Pinpoint the cell where the given text exists, returning its [X, Y] midpoint coordinate. 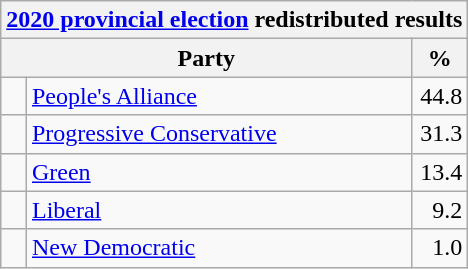
Progressive Conservative [218, 134]
Liberal [218, 210]
People's Alliance [218, 96]
9.2 [440, 210]
Green [218, 172]
13.4 [440, 172]
New Democratic [218, 248]
44.8 [440, 96]
Party [206, 58]
2020 provincial election redistributed results [234, 20]
1.0 [440, 248]
% [440, 58]
31.3 [440, 134]
